Locate the cell with the specified text and output its [X, Y] center coordinate. 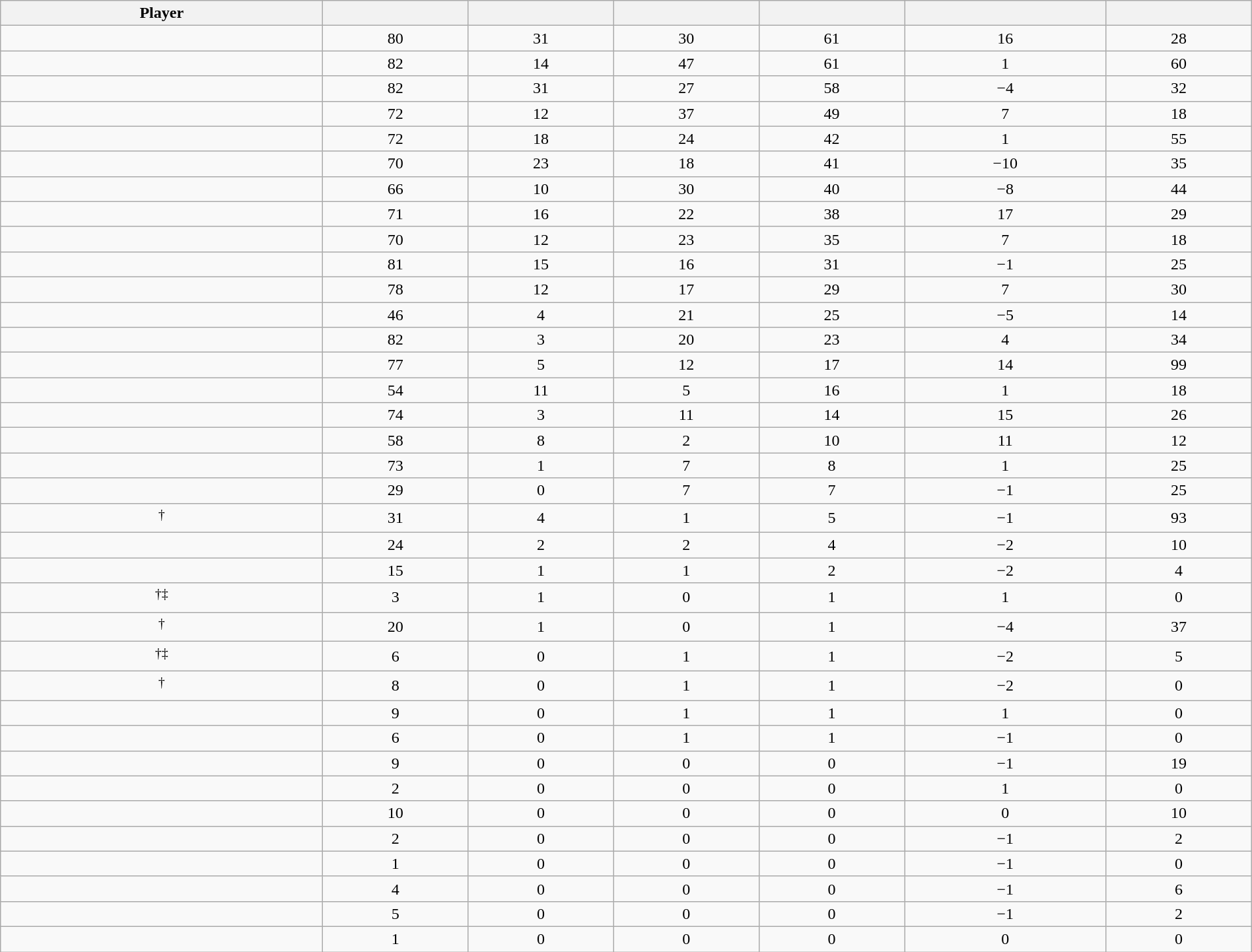
78 [396, 289]
−8 [1005, 189]
71 [396, 214]
77 [396, 365]
47 [686, 63]
99 [1179, 365]
55 [1179, 139]
66 [396, 189]
42 [831, 139]
−10 [1005, 164]
21 [686, 315]
34 [1179, 340]
27 [686, 88]
60 [1179, 63]
22 [686, 214]
73 [396, 465]
49 [831, 114]
28 [1179, 38]
32 [1179, 88]
74 [396, 415]
40 [831, 189]
93 [1179, 518]
41 [831, 164]
26 [1179, 415]
80 [396, 38]
44 [1179, 189]
−5 [1005, 315]
Player [162, 13]
38 [831, 214]
46 [396, 315]
54 [396, 390]
19 [1179, 763]
81 [396, 264]
